Pinpoint the cell where the given text exists, returning its [X, Y] midpoint coordinate. 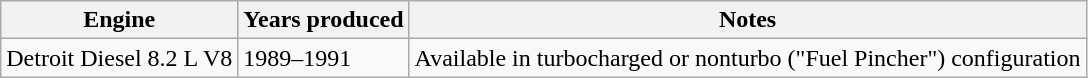
Years produced [324, 20]
Available in turbocharged or nonturbo ("Fuel Pincher") configuration [748, 58]
1989–1991 [324, 58]
Engine [120, 20]
Notes [748, 20]
Detroit Diesel 8.2 L V8 [120, 58]
